Locate the cell with the specified text and output its [X, Y] center coordinate. 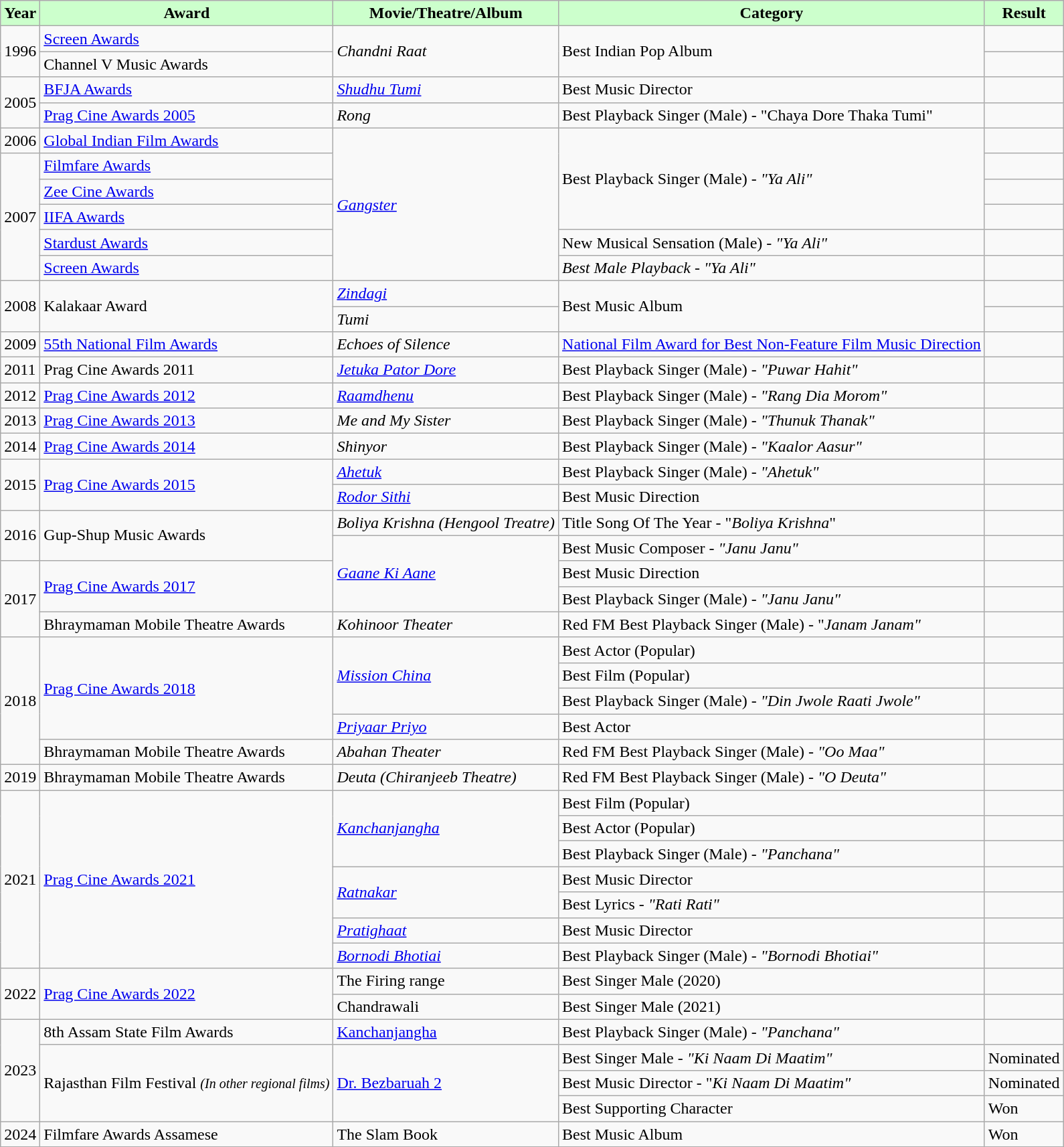
Best Lyrics - "Rati Rati" [772, 905]
8th Assam State Film Awards [187, 1032]
Best Singer Male - "Ki Naam Di Maatim" [772, 1057]
2014 [20, 446]
Shudhu Tumi [446, 90]
Prag Cine Awards 2012 [187, 395]
Best Playback Singer (Male) - "Janu Janu" [772, 599]
Rajasthan Film Festival (In other regional films) [187, 1083]
Red FM Best Playback Singer (Male) - "Oo Maa" [772, 752]
Best Playback Singer (Male) - "Rang Dia Morom" [772, 395]
Prag Cine Awards 2021 [187, 879]
Prag Cine Awards 2018 [187, 688]
Best Music Composer - "Janu Janu" [772, 548]
Best Playback Singer (Male) - "Thunuk Thanak" [772, 421]
Prag Cine Awards 2011 [187, 370]
Me and My Sister [446, 421]
Year [20, 13]
Gaane Ki Aane [446, 573]
Global Indian Film Awards [187, 141]
Dr. Bezbaruah 2 [446, 1083]
2023 [20, 1070]
Best Playback Singer (Male) - "Din Jwole Raati Jwole" [772, 701]
BFJA Awards [187, 90]
Channel V Music Awards [187, 64]
2016 [20, 535]
Bornodi Bhotiai [446, 956]
2017 [20, 599]
Prag Cine Awards 2015 [187, 484]
2006 [20, 141]
2007 [20, 217]
Best Actor [772, 726]
2005 [20, 102]
Red FM Best Playback Singer (Male) - "Janam Janam" [772, 624]
Best Singer Male (2020) [772, 981]
Chandrawali [446, 1006]
2013 [20, 421]
Kohinoor Theater [446, 624]
2008 [20, 306]
IIFA Awards [187, 217]
55th National Film Awards [187, 345]
2011 [20, 370]
2012 [20, 395]
Zindagi [446, 293]
Ahetuk [446, 472]
Best Playback Singer (Male) - "Chaya Dore Thaka Tumi" [772, 115]
Movie/Theatre/Album [446, 13]
Prag Cine Awards 2022 [187, 994]
Best Indian Pop Album [772, 52]
Best Playback Singer (Male) - "Ahetuk" [772, 472]
Best Playback Singer (Male) - "Ya Ali" [772, 179]
Mission China [446, 675]
Prag Cine Awards 2014 [187, 446]
Best Playback Singer (Male) - "Bornodi Bhotiai" [772, 956]
Result [1024, 13]
Gup-Shup Music Awards [187, 535]
Zee Cine Awards [187, 191]
Prag Cine Awards 2005 [187, 115]
2019 [20, 778]
Prag Cine Awards 2017 [187, 586]
Filmfare Awards [187, 166]
Red FM Best Playback Singer (Male) - "O Deuta" [772, 778]
Best Supporting Character [772, 1108]
Stardust Awards [187, 242]
Best Male Playback - "Ya Ali" [772, 268]
New Musical Sensation (Male) - "Ya Ali" [772, 242]
Best Playback Singer (Male) - "Puwar Hahit" [772, 370]
2018 [20, 701]
Boliya Krishna (Hengool Treatre) [446, 523]
National Film Award for Best Non-Feature Film Music Direction [772, 345]
Chandni Raat [446, 52]
Tumi [446, 319]
Pratighaat [446, 930]
Abahan Theater [446, 752]
Jetuka Pator Dore [446, 370]
Shinyor [446, 446]
Best Singer Male (2021) [772, 1006]
2015 [20, 484]
1996 [20, 52]
Echoes of Silence [446, 345]
Rong [446, 115]
Kalakaar Award [187, 306]
Ratnakar [446, 892]
Priyaar Priyo [446, 726]
Award [187, 13]
2021 [20, 879]
Rodor Sithi [446, 497]
Filmfare Awards Assamese [187, 1134]
Best Playback Singer (Male) - "Kaalor Aasur" [772, 446]
Raamdhenu [446, 395]
Gangster [446, 204]
Category [772, 13]
2024 [20, 1134]
2022 [20, 994]
The Slam Book [446, 1134]
Best Music Director - "Ki Naam Di Maatim" [772, 1083]
2009 [20, 345]
The Firing range [446, 981]
Prag Cine Awards 2013 [187, 421]
Title Song Of The Year - "Boliya Krishna" [772, 523]
Deuta (Chiranjeeb Theatre) [446, 778]
